From the cell containing the given text, extract its center point as (x, y) coordinate. 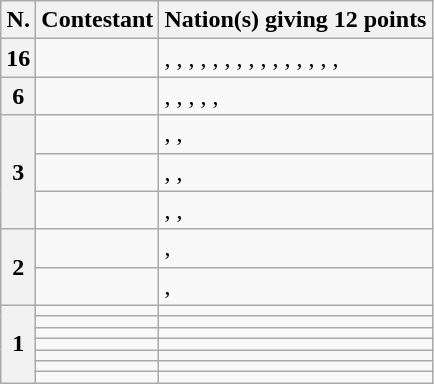
Nation(s) giving 12 points (296, 20)
16 (18, 58)
3 (18, 172)
1 (18, 344)
N. (18, 20)
, , , , , (296, 96)
Contestant (98, 20)
2 (18, 267)
6 (18, 96)
, , , , , , , , , , , , , , , (296, 58)
